Identify which cell holds the provided text, then report its [X, Y] central coordinate. 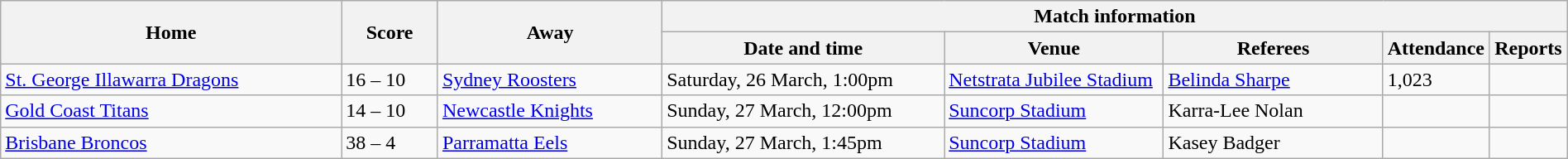
Sydney Roosters [549, 79]
Referees [1274, 48]
1,023 [1436, 79]
Belinda Sharpe [1274, 79]
Newcastle Knights [549, 111]
Brisbane Broncos [171, 142]
Parramatta Eels [549, 142]
Gold Coast Titans [171, 111]
Reports [1528, 48]
Saturday, 26 March, 1:00pm [804, 79]
Date and time [804, 48]
Home [171, 32]
38 – 4 [390, 142]
Sunday, 27 March, 1:45pm [804, 142]
Sunday, 27 March, 12:00pm [804, 111]
Venue [1054, 48]
Away [549, 32]
14 – 10 [390, 111]
Score [390, 32]
St. George Illawarra Dragons [171, 79]
Karra-Lee Nolan [1274, 111]
Kasey Badger [1274, 142]
Netstrata Jubilee Stadium [1054, 79]
Attendance [1436, 48]
16 – 10 [390, 79]
Match information [1115, 17]
